Locate the cell with the specified text and output its [x, y] center coordinate. 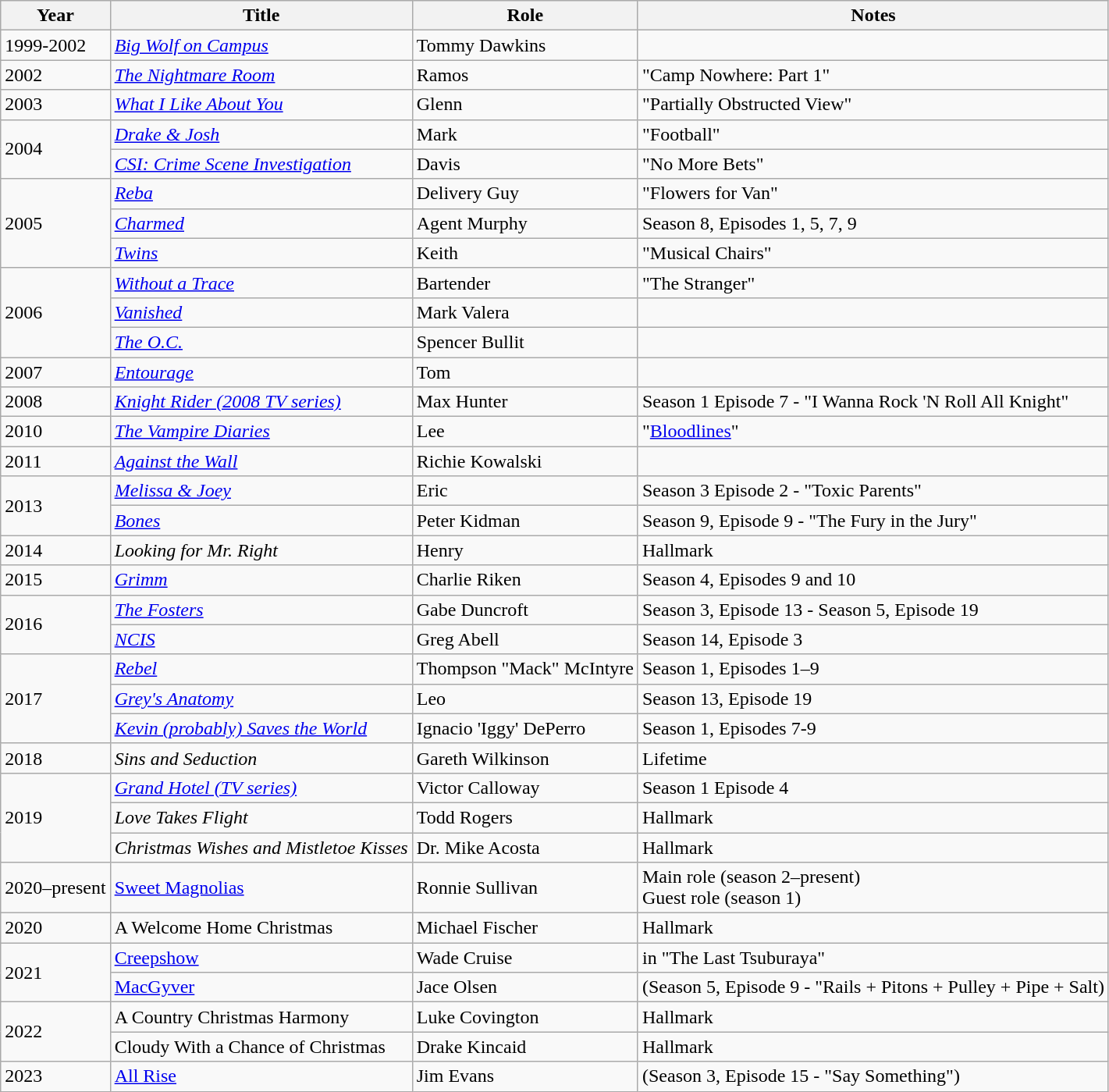
Leo [524, 699]
2023 [55, 1076]
Spencer Bullit [524, 342]
Tom [524, 372]
Knight Rider (2008 TV series) [261, 402]
Dr. Mike Acosta [524, 847]
Big Wolf on Campus [261, 45]
Bones [261, 521]
Vanished [261, 312]
2021 [55, 973]
Grimm [261, 580]
Grand Hotel (TV series) [261, 788]
Wade Cruise [524, 958]
Season 1 Episode 4 [873, 788]
Agent Murphy [524, 223]
"Bloodlines" [873, 432]
Season 8, Episodes 1, 5, 7, 9 [873, 223]
Peter Kidman [524, 521]
Eric [524, 491]
The Vampire Diaries [261, 432]
2011 [55, 461]
2018 [55, 758]
2013 [55, 506]
Melissa & Joey [261, 491]
Greg Abell [524, 639]
1999-2002 [55, 45]
Season 14, Episode 3 [873, 639]
Season 1, Episodes 7-9 [873, 728]
The Nightmare Room [261, 75]
Delivery Guy [524, 194]
Jace Olsen [524, 987]
2005 [55, 223]
Season 1, Episodes 1–9 [873, 669]
Kevin (probably) Saves the World [261, 728]
A Country Christmas Harmony [261, 1017]
Season 3 Episode 2 - "Toxic Parents" [873, 491]
CSI: Crime Scene Investigation [261, 164]
"Camp Nowhere: Part 1" [873, 75]
Ronnie Sullivan [524, 888]
Christmas Wishes and Mistletoe Kisses [261, 847]
2017 [55, 699]
Creepshow [261, 958]
(Season 3, Episode 15 - "Say Something") [873, 1076]
Ramos [524, 75]
2003 [55, 105]
Glenn [524, 105]
Bartender [524, 283]
Tommy Dawkins [524, 45]
NCIS [261, 639]
Max Hunter [524, 402]
Lifetime [873, 758]
Season 1 Episode 7 - "I Wanna Rock 'N Roll All Knight" [873, 402]
Title [261, 16]
Henry [524, 550]
Season 13, Episode 19 [873, 699]
Charmed [261, 223]
"No More Bets" [873, 164]
Mark Valera [524, 312]
2020 [55, 928]
Season 3, Episode 13 - Season 5, Episode 19 [873, 610]
2004 [55, 149]
Grey's Anatomy [261, 699]
"Partially Obstructed View" [873, 105]
Luke Covington [524, 1017]
Season 4, Episodes 9 and 10 [873, 580]
Keith [524, 253]
2020–present [55, 888]
2014 [55, 550]
Michael Fischer [524, 928]
2022 [55, 1032]
Lee [524, 432]
MacGyver [261, 987]
A Welcome Home Christmas [261, 928]
Drake Kincaid [524, 1047]
2007 [55, 372]
Victor Calloway [524, 788]
Love Takes Flight [261, 817]
"Musical Chairs" [873, 253]
Role [524, 16]
Season 9, Episode 9 - "The Fury in the Jury" [873, 521]
Thompson "Mack" McIntyre [524, 669]
Ignacio 'Iggy' DePerro [524, 728]
Cloudy With a Chance of Christmas [261, 1047]
Year [55, 16]
2016 [55, 624]
The O.C. [261, 342]
Entourage [261, 372]
Notes [873, 16]
Davis [524, 164]
Mark [524, 134]
Sweet Magnolias [261, 888]
Jim Evans [524, 1076]
"Football" [873, 134]
"Flowers for Van" [873, 194]
in "The Last Tsuburaya" [873, 958]
Without a Trace [261, 283]
2019 [55, 817]
Reba [261, 194]
Drake & Josh [261, 134]
Richie Kowalski [524, 461]
"The Stranger" [873, 283]
Sins and Seduction [261, 758]
Main role (season 2–present)Guest role (season 1) [873, 888]
All Rise [261, 1076]
2008 [55, 402]
Gabe Duncroft [524, 610]
Todd Rogers [524, 817]
Gareth Wilkinson [524, 758]
Against the Wall [261, 461]
2010 [55, 432]
Twins [261, 253]
Charlie Riken [524, 580]
What I Like About You [261, 105]
The Fosters [261, 610]
2006 [55, 312]
Looking for Mr. Right [261, 550]
2015 [55, 580]
(Season 5, Episode 9 - "Rails + Pitons + Pulley + Pipe + Salt) [873, 987]
Rebel [261, 669]
2002 [55, 75]
